Capture the cell that displays the provided text and extract its [X, Y] central coordinate. 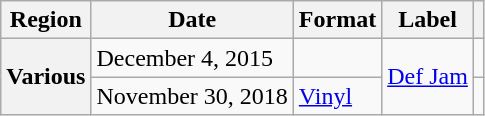
Label [428, 20]
Date [192, 20]
Format [337, 20]
December 4, 2015 [192, 58]
Various [46, 77]
Vinyl [337, 96]
November 30, 2018 [192, 96]
Region [46, 20]
Def Jam [428, 77]
